Determine the (X, Y) coordinate at the center of the cell enclosing the given text.  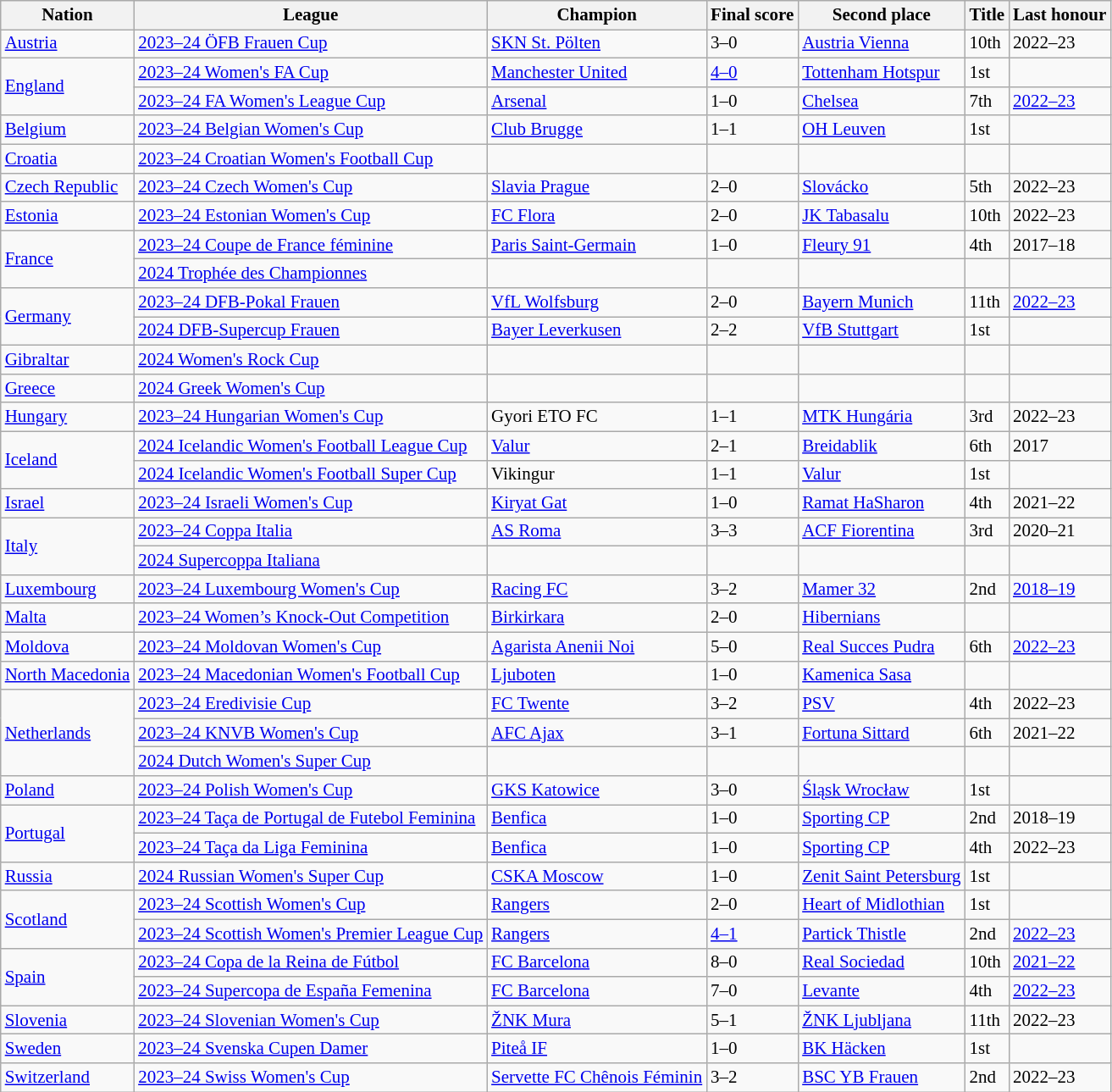
BSC YB Frauen (881, 1078)
2023–24 Taça de Portugal de Futebol Feminina (310, 819)
Agarista Anenii Noi (596, 646)
Arsenal (596, 101)
Partick Thistle (881, 934)
England (68, 87)
2023–24 Polish Women's Cup (310, 790)
2023–24 Hungarian Women's Cup (310, 417)
2023–24 Coupe de France féminine (310, 245)
Israel (68, 503)
Hungary (68, 417)
2–1 (752, 446)
2023–24 Israeli Women's Cup (310, 503)
Spain (68, 977)
2023–24 Macedonian Women's Football Cup (310, 675)
Piteå IF (596, 1049)
Poland (68, 790)
France (68, 259)
2023–24 Scottish Women's Cup (310, 905)
2023–24 Women's FA Cup (310, 73)
Fortuna Sittard (881, 733)
Birkirkara (596, 618)
Slovenia (68, 1020)
5–1 (752, 1020)
JK Tabasalu (881, 216)
Czech Republic (68, 187)
2024 Russian Women's Super Cup (310, 876)
Estonia (68, 216)
Bayer Leverkusen (596, 331)
ACF Fiorentina (881, 532)
Belgium (68, 130)
AS Roma (596, 532)
ŽNK Mura (596, 1020)
League (310, 15)
2023–24 Coppa Italia (310, 532)
2023–24 Belgian Women's Cup (310, 130)
Portugal (68, 834)
2024 Supercoppa Italiana (310, 561)
2024 Greek Women's Cup (310, 388)
Malta (68, 618)
Vikingur (596, 474)
Greece (68, 388)
Zenit Saint Petersburg (881, 876)
2023–24 Svenska Cupen Damer (310, 1049)
Hibernians (881, 618)
Germany (68, 317)
2023–24 Czech Women's Cup (310, 187)
2023–24 DFB-Pokal Frauen (310, 302)
Club Brugge (596, 130)
GKS Katowice (596, 790)
Śląsk Wrocław (881, 790)
North Macedonia (68, 675)
5th (988, 187)
Kamenica Sasa (881, 675)
2023–24 Slovenian Women's Cup (310, 1020)
2023–24 FA Women's League Cup (310, 101)
VfL Wolfsburg (596, 302)
2017 (1059, 446)
Scotland (68, 919)
Second place (881, 15)
ŽNK Ljubljana (881, 1020)
Iceland (68, 460)
Italy (68, 546)
Croatia (68, 158)
3–3 (752, 532)
2023–24 Taça da Liga Feminina (310, 848)
Fleury 91 (881, 245)
2023–24 Supercopa de España Femenina (310, 991)
Manchester United (596, 73)
Austria (68, 44)
Ramat HaSharon (881, 503)
Gibraltar (68, 359)
Mamer 32 (881, 590)
Title (988, 15)
Ljuboten (596, 675)
BK Häcken (881, 1049)
Breidablik (881, 446)
Champion (596, 15)
2023–24 Women’s Knock-Out Competition (310, 618)
5–0 (752, 646)
Moldova (68, 646)
Real Sociedad (881, 962)
2024 Women's Rock Cup (310, 359)
3–1 (752, 733)
Tottenham Hotspur (881, 73)
Bayern Munich (881, 302)
FC Twente (596, 704)
2023–24 Moldovan Women's Cup (310, 646)
AFC Ajax (596, 733)
2024 Dutch Women's Super Cup (310, 762)
Gyori ETO FC (596, 417)
MTK Hungária (881, 417)
2024 Icelandic Women's Football Super Cup (310, 474)
2024 Trophée des Championnes (310, 274)
Austria Vienna (881, 44)
OH Leuven (881, 130)
2017–18 (1059, 245)
VfB Stuttgart (881, 331)
Final score (752, 15)
PSV (881, 704)
Luxembourg (68, 590)
2023–24 Croatian Women's Football Cup (310, 158)
Netherlands (68, 733)
2023–24 ÖFB Frauen Cup (310, 44)
7–0 (752, 991)
2023–24 Copa de la Reina de Fútbol (310, 962)
Sweden (68, 1049)
2–2 (752, 331)
Racing FC (596, 590)
2023–24 Eredivisie Cup (310, 704)
CSKA Moscow (596, 876)
Nation (68, 15)
Kiryat Gat (596, 503)
2023–24 Estonian Women's Cup (310, 216)
Last honour (1059, 15)
2024 DFB-Supercup Frauen (310, 331)
2020–21 (1059, 532)
Real Succes Pudra (881, 646)
Chelsea (881, 101)
FC Flora (596, 216)
2023–24 Scottish Women's Premier League Cup (310, 934)
Slovácko (881, 187)
SKN St. Pölten (596, 44)
Paris Saint-Germain (596, 245)
2024 Icelandic Women's Football League Cup (310, 446)
Switzerland (68, 1078)
4–1 (752, 934)
Heart of Midlothian (881, 905)
2023–24 KNVB Women's Cup (310, 733)
Servette FC Chênois Féminin (596, 1078)
Russia (68, 876)
Slavia Prague (596, 187)
8–0 (752, 962)
Levante (881, 991)
4–0 (752, 73)
7th (988, 101)
2023–24 Swiss Women's Cup (310, 1078)
2023–24 Luxembourg Women's Cup (310, 590)
